From the cell containing the given text, extract its center point as [x, y] coordinate. 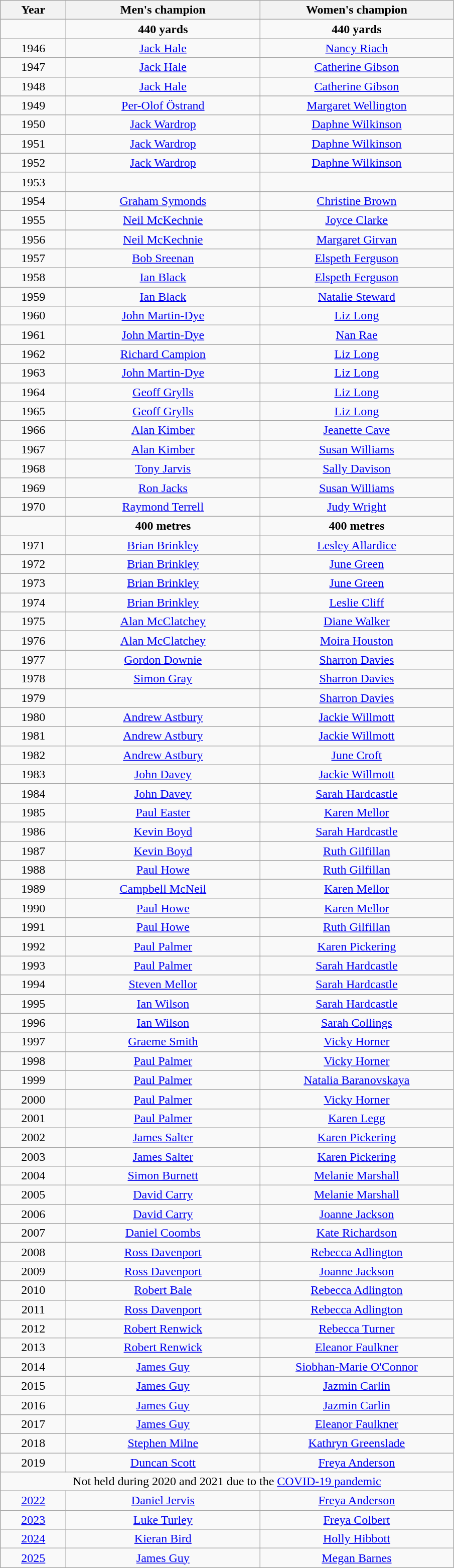
1985 [33, 812]
2006 [33, 1214]
Megan Barnes [357, 1558]
1977 [33, 660]
1964 [33, 392]
Richard Campion [163, 354]
1970 [33, 507]
Men's champion [163, 10]
Nan Rae [357, 335]
2010 [33, 1290]
1956 [33, 239]
2013 [33, 1348]
Sarah Collings [357, 1023]
2023 [33, 1520]
Paul Easter [163, 812]
Judy Wright [357, 507]
1989 [33, 889]
2014 [33, 1367]
2002 [33, 1137]
Kieran Bird [163, 1539]
2011 [33, 1309]
1994 [33, 985]
Kathryn Greenslade [357, 1443]
Simon Gray [163, 679]
1995 [33, 1004]
2022 [33, 1501]
1960 [33, 316]
1959 [33, 297]
2008 [33, 1252]
Sally Davison [357, 468]
Leslie Cliff [357, 602]
Raymond Terrell [163, 507]
2000 [33, 1099]
1968 [33, 468]
June Croft [357, 755]
Rebecca Turner [357, 1329]
Siobhan-Marie O'Connor [357, 1367]
2015 [33, 1386]
2024 [33, 1539]
1965 [33, 411]
Holly Hibbott [357, 1539]
1967 [33, 449]
Luke Turley [163, 1520]
Joyce Clarke [357, 220]
1953 [33, 182]
1952 [33, 163]
Gordon Downie [163, 660]
Tony Jarvis [163, 468]
Nancy Riach [357, 48]
Diane Walker [357, 622]
2018 [33, 1443]
Graeme Smith [163, 1042]
1954 [33, 201]
1981 [33, 736]
1991 [33, 927]
1946 [33, 48]
Moira Houston [357, 641]
1978 [33, 679]
1949 [33, 105]
1974 [33, 602]
1962 [33, 354]
Margaret Wellington [357, 105]
1969 [33, 488]
Simon Burnett [163, 1176]
2019 [33, 1463]
1971 [33, 545]
1958 [33, 278]
1975 [33, 622]
Margaret Girvan [357, 239]
Ron Jacks [163, 488]
Duncan Scott [163, 1463]
1950 [33, 125]
1948 [33, 86]
1984 [33, 793]
Year [33, 10]
Per-Olof Östrand [163, 105]
1982 [33, 755]
Karen Legg [357, 1118]
Natalie Steward [357, 297]
Daniel Jervis [163, 1501]
2017 [33, 1424]
1957 [33, 259]
2004 [33, 1176]
1990 [33, 908]
1986 [33, 831]
1972 [33, 564]
1976 [33, 641]
Daniel Coombs [163, 1233]
2009 [33, 1271]
1987 [33, 851]
1961 [33, 335]
1973 [33, 583]
1980 [33, 717]
Not held during 2020 and 2021 due to the COVID-19 pandemic [227, 1482]
2001 [33, 1118]
Stephen Milne [163, 1443]
2007 [33, 1233]
1996 [33, 1023]
2025 [33, 1558]
Robert Bale [163, 1290]
1992 [33, 946]
Kate Richardson [357, 1233]
2005 [33, 1195]
1983 [33, 774]
Steven Mellor [163, 985]
Bob Sreenan [163, 259]
Lesley Allardice [357, 545]
1979 [33, 698]
1947 [33, 67]
1999 [33, 1080]
Natalia Baranovskaya [357, 1080]
1998 [33, 1061]
Christine Brown [357, 201]
1951 [33, 144]
1997 [33, 1042]
Jeanette Cave [357, 430]
Graham Symonds [163, 201]
Freya Colbert [357, 1520]
Women's champion [357, 10]
1963 [33, 373]
Campbell McNeil [163, 889]
2003 [33, 1156]
1988 [33, 870]
1993 [33, 966]
2016 [33, 1405]
1966 [33, 430]
1955 [33, 220]
2012 [33, 1329]
